Provide the (X, Y) coordinate of the cell's center where the given text is located.  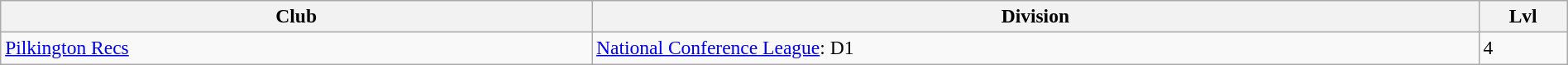
Lvl (1523, 16)
Pilkington Recs (296, 47)
Division (1035, 16)
Club (296, 16)
4 (1523, 47)
National Conference League: D1 (1035, 47)
